Find where the given text appears and provide that cell's center as [x, y] coordinate. 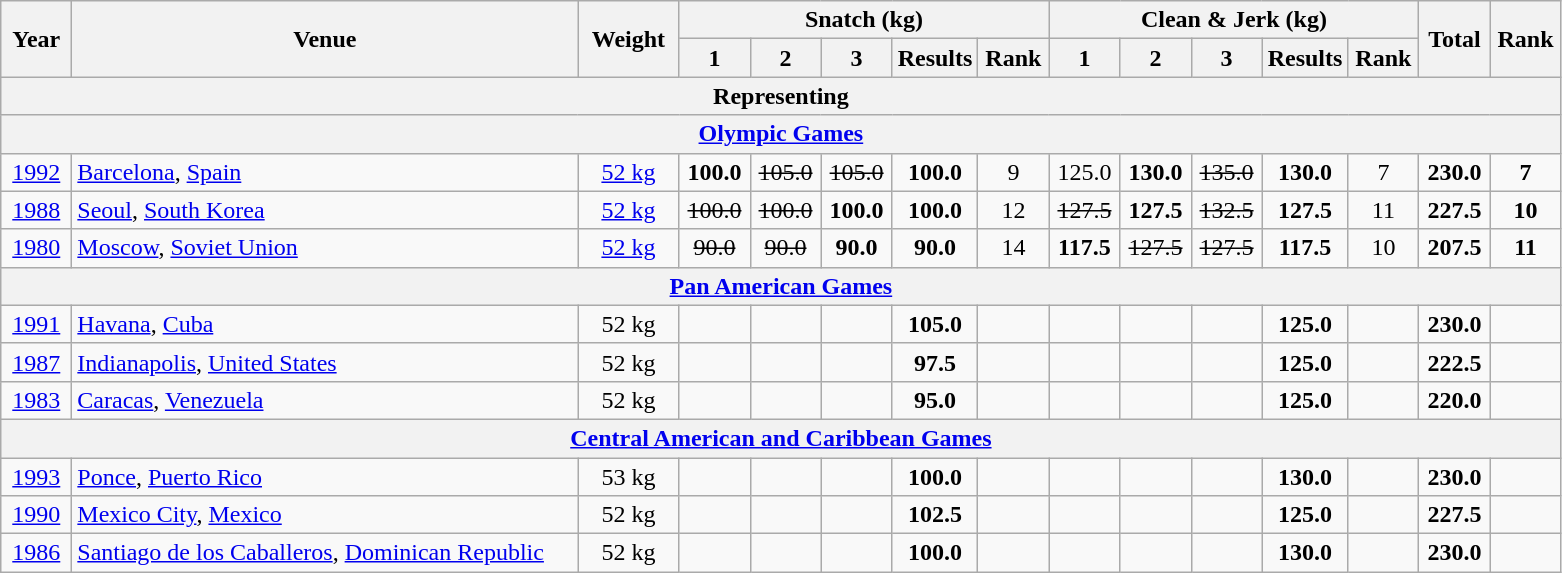
Clean & Jerk (kg) [1234, 20]
1993 [36, 477]
97.5 [935, 362]
102.5 [935, 515]
Olympic Games [781, 134]
Representing [781, 96]
Venue [325, 39]
132.5 [1226, 210]
Indianapolis, United States [325, 362]
Mexico City, Mexico [325, 515]
53 kg [628, 477]
1992 [36, 172]
1980 [36, 248]
220.0 [1454, 400]
Year [36, 39]
Snatch (kg) [864, 20]
9 [1014, 172]
1991 [36, 324]
Pan American Games [781, 286]
Weight [628, 39]
95.0 [935, 400]
1983 [36, 400]
207.5 [1454, 248]
1988 [36, 210]
Total [1454, 39]
1990 [36, 515]
Ponce, Puerto Rico [325, 477]
14 [1014, 248]
135.0 [1226, 172]
1986 [36, 553]
1987 [36, 362]
Central American and Caribbean Games [781, 438]
12 [1014, 210]
Barcelona, Spain [325, 172]
Caracas, Venezuela [325, 400]
222.5 [1454, 362]
Seoul, South Korea [325, 210]
Moscow, Soviet Union [325, 248]
Santiago de los Caballeros, Dominican Republic [325, 553]
Havana, Cuba [325, 324]
